From the cell containing the given text, extract its center point as (x, y) coordinate. 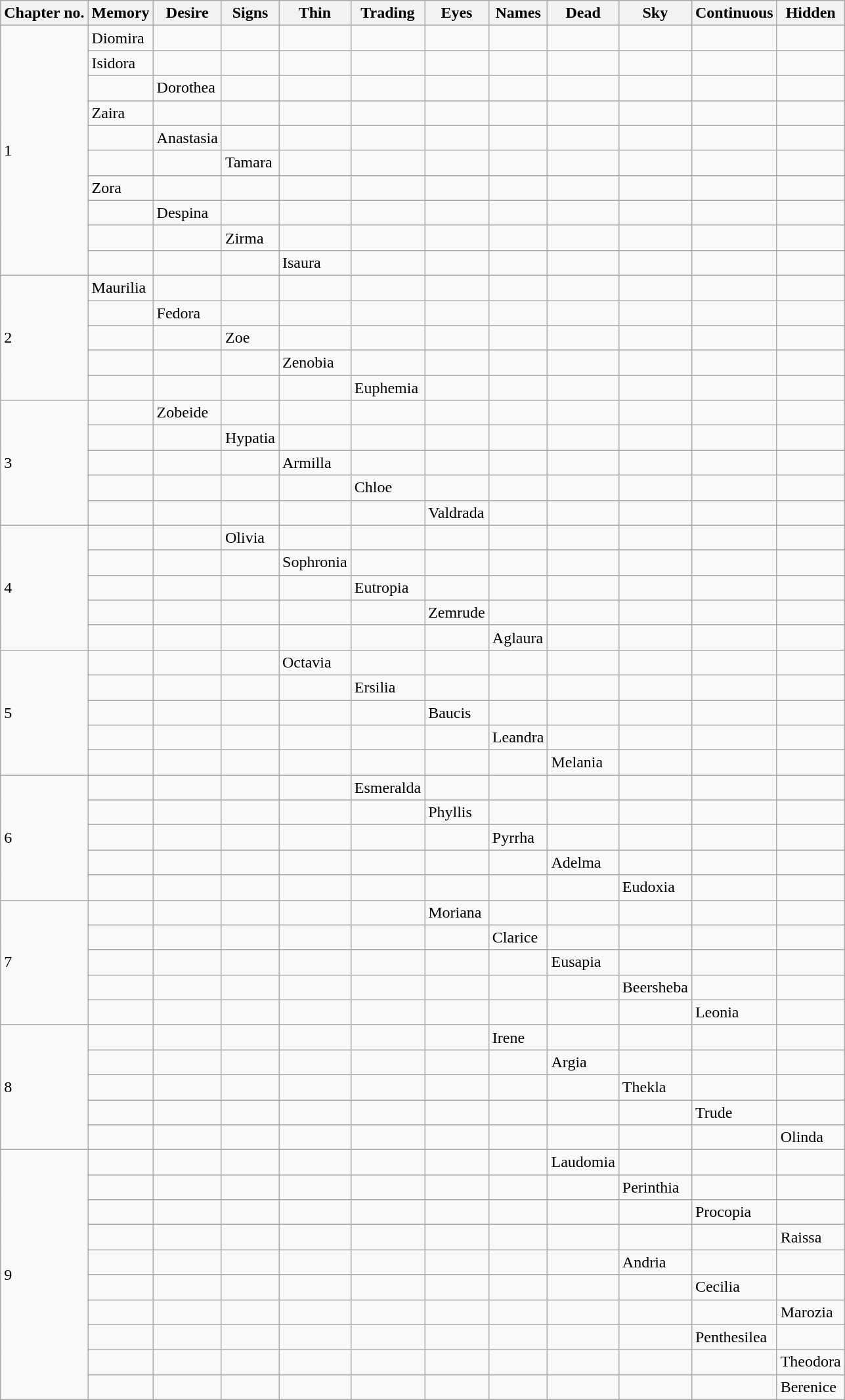
Theodora (810, 1362)
Sophronia (314, 562)
Leonia (734, 1012)
Dorothea (187, 88)
Eyes (457, 13)
Octavia (314, 662)
Moriana (457, 912)
Hypatia (249, 438)
Zoe (249, 338)
Thin (314, 13)
3 (45, 463)
Hidden (810, 13)
Isidora (121, 63)
Olivia (249, 538)
Tamara (249, 163)
Laudomia (583, 1162)
Zirma (249, 238)
Eutropia (387, 587)
Zora (121, 188)
Desire (187, 13)
Cecilia (734, 1287)
Raissa (810, 1237)
Clarice (518, 937)
2 (45, 337)
Zobeide (187, 413)
Procopia (734, 1212)
Thekla (655, 1087)
Aglaura (518, 637)
Marozia (810, 1312)
Names (518, 13)
Phyllis (457, 813)
Sky (655, 13)
Leandra (518, 738)
Euphemia (387, 388)
Penthesilea (734, 1337)
Anastasia (187, 138)
Baucis (457, 712)
Trude (734, 1113)
Beersheba (655, 987)
Olinda (810, 1137)
Valdrada (457, 513)
Zenobia (314, 363)
8 (45, 1087)
Irene (518, 1037)
Andria (655, 1262)
Pyrrha (518, 838)
9 (45, 1275)
Chapter no. (45, 13)
Isaura (314, 263)
Argia (583, 1062)
Chloe (387, 488)
4 (45, 587)
Eudoxia (655, 887)
Continuous (734, 13)
Maurilia (121, 287)
Zemrude (457, 612)
Perinthia (655, 1187)
Esmeralda (387, 788)
Berenice (810, 1387)
6 (45, 838)
7 (45, 962)
Ersilia (387, 687)
Despina (187, 213)
Memory (121, 13)
Trading (387, 13)
Dead (583, 13)
Fedora (187, 313)
Diomira (121, 38)
Zaira (121, 113)
5 (45, 712)
Armilla (314, 463)
Eusapia (583, 962)
Signs (249, 13)
1 (45, 151)
Adelma (583, 862)
Melania (583, 763)
